Extract the [x, y] coordinate from the center of the cell holding the provided text.  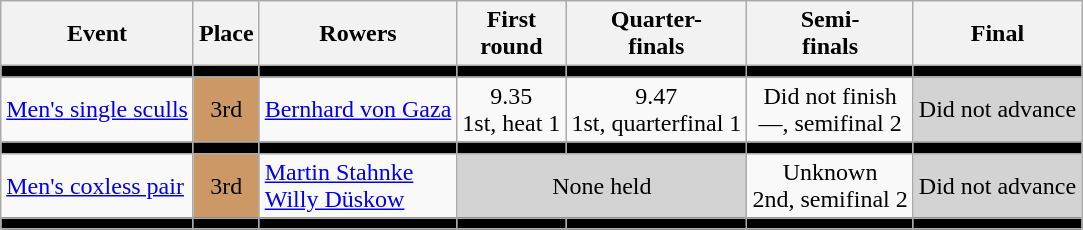
Unknown 2nd, semifinal 2 [830, 186]
Event [98, 34]
9.35 1st, heat 1 [512, 110]
Place [226, 34]
Bernhard von Gaza [358, 110]
Final [997, 34]
Semi-finals [830, 34]
Did not finish —, semifinal 2 [830, 110]
None held [602, 186]
Rowers [358, 34]
Martin Stahnke Willy Düskow [358, 186]
Men's single sculls [98, 110]
9.47 1st, quarterfinal 1 [656, 110]
First round [512, 34]
Men's coxless pair [98, 186]
Quarter-finals [656, 34]
